Determine the (x, y) coordinate at the center of the cell enclosing the given text.  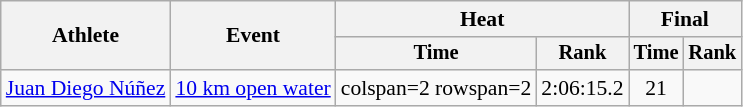
Heat (482, 19)
Juan Diego Núñez (86, 88)
2:06:15.2 (582, 88)
21 (656, 88)
colspan=2 rowspan=2 (436, 88)
Athlete (86, 36)
Final (685, 19)
Event (252, 36)
10 km open water (252, 88)
